Locate the cell with the specified text and output its [x, y] center coordinate. 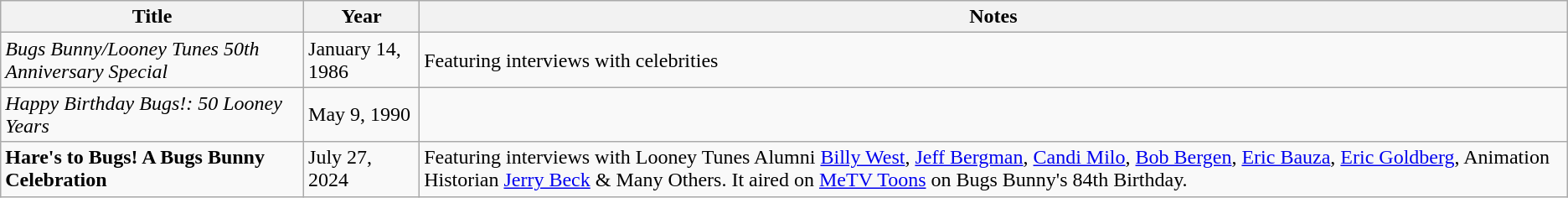
Hare's to Bugs! A Bugs Bunny Celebration [152, 169]
May 9, 1990 [362, 114]
July 27, 2024 [362, 169]
Title [152, 17]
Featuring interviews with celebrities [993, 60]
January 14, 1986 [362, 60]
Notes [993, 17]
Year [362, 17]
Happy Birthday Bugs!: 50 Looney Years [152, 114]
Bugs Bunny/Looney Tunes 50th Anniversary Special [152, 60]
